Scan for the cell matching the given text and deliver its (X, Y) coordinate at center. 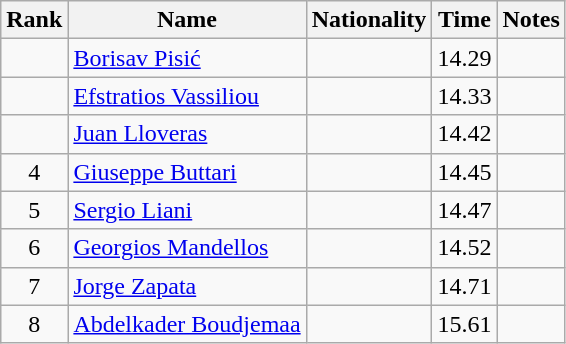
14.47 (464, 210)
Nationality (369, 20)
Sergio Liani (187, 210)
14.29 (464, 58)
8 (34, 324)
14.71 (464, 286)
Abdelkader Boudjemaa (187, 324)
Juan Lloveras (187, 134)
14.52 (464, 248)
Rank (34, 20)
6 (34, 248)
Efstratios Vassiliou (187, 96)
14.42 (464, 134)
Notes (531, 20)
Borisav Pisić (187, 58)
Time (464, 20)
7 (34, 286)
Georgios Mandellos (187, 248)
Jorge Zapata (187, 286)
15.61 (464, 324)
14.45 (464, 172)
Giuseppe Buttari (187, 172)
4 (34, 172)
14.33 (464, 96)
Name (187, 20)
5 (34, 210)
